Return [X, Y] of the center of cell containing provided text 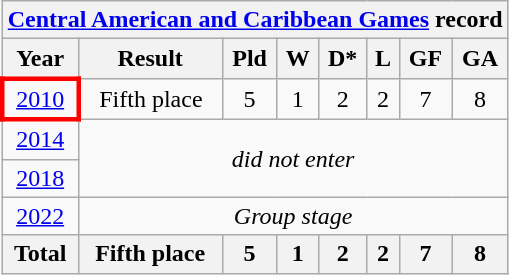
Result [150, 59]
Central American and Caribbean Games record [255, 20]
2014 [40, 139]
GF [426, 59]
Pld [250, 59]
2010 [40, 98]
GA [480, 59]
L [383, 59]
Group stage [293, 216]
D* [343, 59]
2018 [40, 178]
W [298, 59]
Year [40, 59]
Total [40, 254]
did not enter [293, 158]
2022 [40, 216]
